Return the [X, Y] coordinate for the center point of the cell that contains the specified text.  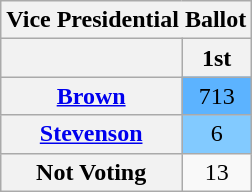
13 [217, 172]
1st [217, 58]
6 [217, 134]
713 [217, 96]
Not Voting [92, 172]
Vice Presidential Ballot [126, 20]
Brown [92, 96]
Stevenson [92, 134]
